Identify which cell holds the provided text, then report its (X, Y) central coordinate. 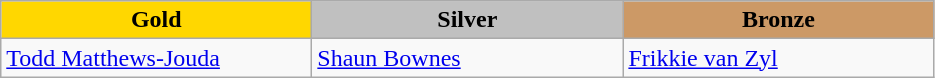
Bronze (778, 20)
Frikkie van Zyl (778, 58)
Silver (468, 20)
Shaun Bownes (468, 58)
Gold (156, 20)
Todd Matthews-Jouda (156, 58)
